Find where the given text appears and provide that cell's center as (x, y) coordinate. 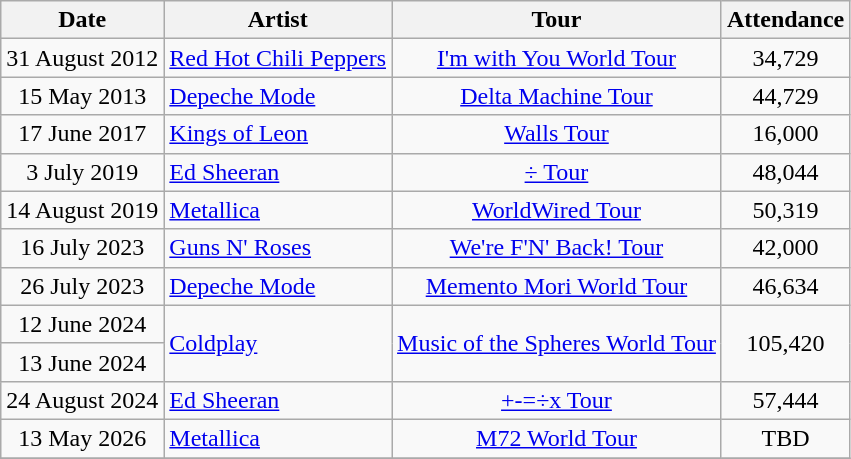
44,729 (785, 96)
÷ Tour (557, 172)
Kings of Leon (278, 134)
Tour (557, 20)
M72 World Tour (557, 438)
Date (82, 20)
WorldWired Tour (557, 210)
105,420 (785, 343)
TBD (785, 438)
Walls Tour (557, 134)
Artist (278, 20)
Delta Machine Tour (557, 96)
I'm with You World Tour (557, 58)
34,729 (785, 58)
12 June 2024 (82, 324)
42,000 (785, 248)
48,044 (785, 172)
16 July 2023 (82, 248)
3 July 2019 (82, 172)
Memento Mori World Tour (557, 286)
Music of the Spheres World Tour (557, 343)
15 May 2013 (82, 96)
46,634 (785, 286)
13 May 2026 (82, 438)
Coldplay (278, 343)
Guns N' Roses (278, 248)
We're F'N' Back! Tour (557, 248)
+-=÷x Tour (557, 400)
26 July 2023 (82, 286)
17 June 2017 (82, 134)
13 June 2024 (82, 362)
24 August 2024 (82, 400)
57,444 (785, 400)
50,319 (785, 210)
Red Hot Chili Peppers (278, 58)
31 August 2012 (82, 58)
Attendance (785, 20)
14 August 2019 (82, 210)
16,000 (785, 134)
